Capture the cell that displays the provided text and extract its [X, Y] central coordinate. 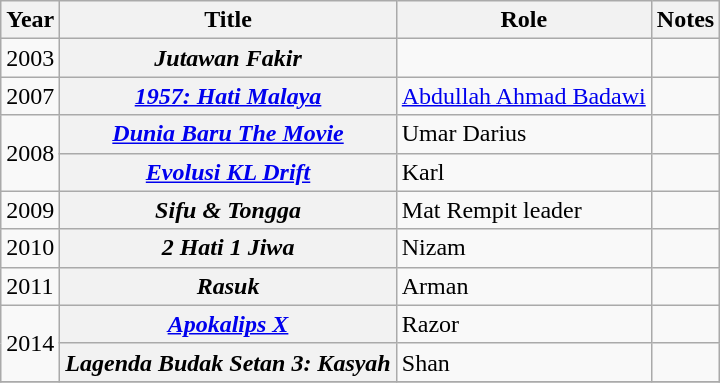
Title [228, 20]
Shan [524, 362]
2009 [30, 210]
2014 [30, 343]
2 Hati 1 Jiwa [228, 248]
Lagenda Budak Setan 3: Kasyah [228, 362]
Jutawan Fakir [228, 58]
Dunia Baru The Movie [228, 134]
2008 [30, 153]
Apokalips X [228, 324]
2011 [30, 286]
Sifu & Tongga [228, 210]
Year [30, 20]
Razor [524, 324]
2007 [30, 96]
Nizam [524, 248]
2010 [30, 248]
Umar Darius [524, 134]
Arman [524, 286]
1957: Hati Malaya [228, 96]
Abdullah Ahmad Badawi [524, 96]
Rasuk [228, 286]
Evolusi KL Drift [228, 172]
Notes [685, 20]
Role [524, 20]
Mat Rempit leader [524, 210]
2003 [30, 58]
Karl [524, 172]
